Capture the cell that displays the provided text and extract its [X, Y] central coordinate. 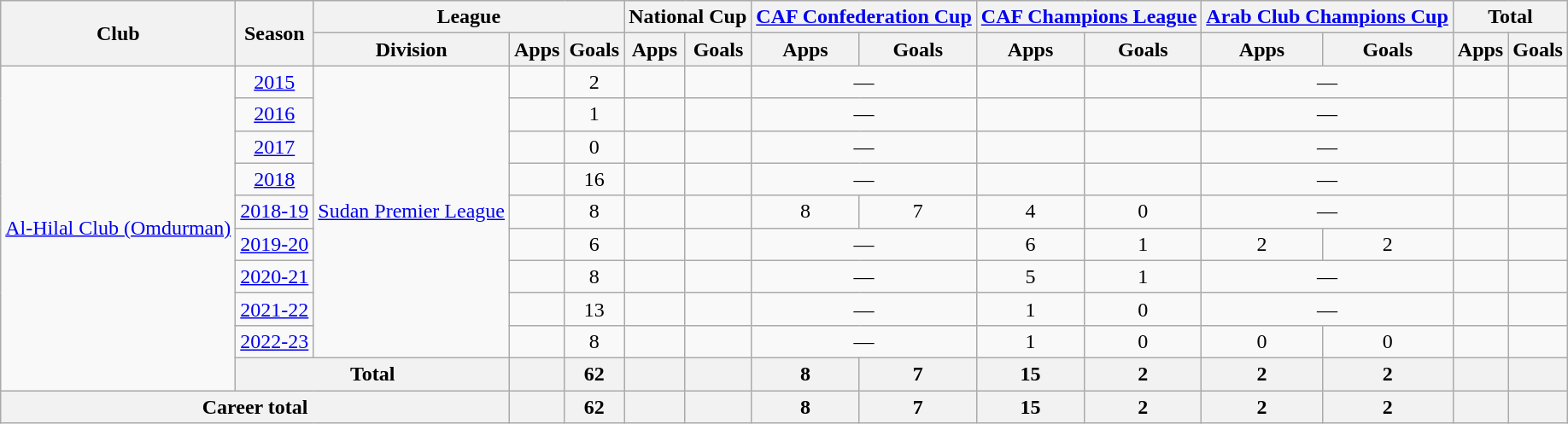
2019-20 [275, 244]
Sudan Premier League [412, 212]
Al-Hilal Club (Omdurman) [118, 229]
2017 [275, 147]
4 [1030, 212]
2021-22 [275, 309]
13 [594, 309]
League [469, 17]
2020-21 [275, 276]
2016 [275, 114]
2022-23 [275, 341]
2018-19 [275, 212]
National Cup [688, 17]
Career total [255, 407]
5 [1030, 276]
Division [412, 49]
2015 [275, 82]
CAF Confederation Cup [864, 17]
Arab Club Champions Cup [1327, 17]
Club [118, 33]
16 [594, 179]
Season [275, 33]
CAF Champions League [1089, 17]
2018 [275, 179]
